Provide the [x, y] coordinate of the cell's center where the given text is located.  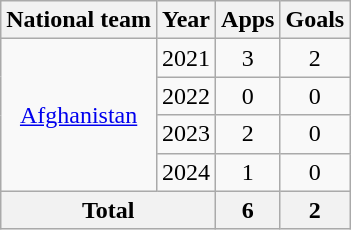
Apps [248, 20]
2021 [186, 58]
National team [79, 20]
Goals [315, 20]
2024 [186, 172]
3 [248, 58]
Year [186, 20]
Afghanistan [79, 115]
2022 [186, 96]
2023 [186, 134]
Total [108, 210]
1 [248, 172]
6 [248, 210]
